Determine the (x, y) coordinate at the center of the cell enclosing the given text.  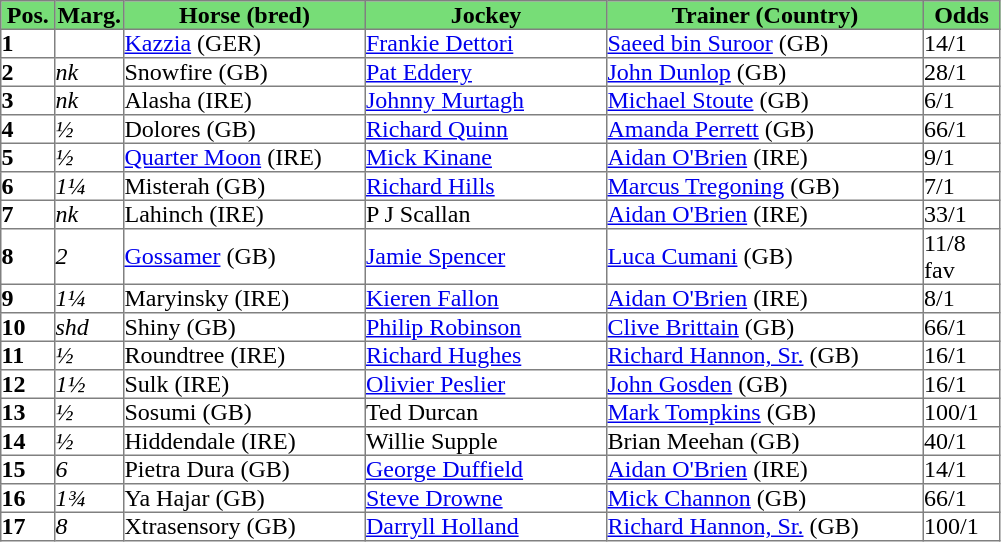
Pos. (28, 15)
6/1 (961, 100)
Roundtree (IRE) (245, 355)
15 (28, 469)
Brian Meehan (GB) (765, 441)
John Dunlop (GB) (765, 72)
Lahinch (IRE) (245, 214)
Richard Hughes (486, 355)
14 (28, 441)
10 (28, 327)
Frankie Dettori (486, 43)
Jamie Spencer (486, 257)
Sosumi (GB) (245, 412)
Dolores (GB) (245, 129)
Sulk (IRE) (245, 384)
Ya Hajar (GB) (245, 498)
Shiny (GB) (245, 327)
Hiddendale (IRE) (245, 441)
9/1 (961, 157)
Mick Channon (GB) (765, 498)
Darryll Holland (486, 526)
17 (28, 526)
Marg. (90, 15)
Pat Eddery (486, 72)
33/1 (961, 214)
Richard Quinn (486, 129)
Gossamer (GB) (245, 257)
Marcus Tregoning (GB) (765, 186)
16 (28, 498)
George Duffield (486, 469)
13 (28, 412)
11 (28, 355)
28/1 (961, 72)
Clive Brittain (GB) (765, 327)
Misterah (GB) (245, 186)
Pietra Dura (GB) (245, 469)
1 (28, 43)
7/1 (961, 186)
5 (28, 157)
Alasha (IRE) (245, 100)
11/8 fav (961, 257)
Horse (bred) (245, 15)
Michael Stoute (GB) (765, 100)
7 (28, 214)
Saeed bin Suroor (GB) (765, 43)
3 (28, 100)
Olivier Peslier (486, 384)
1½ (90, 384)
Mark Tompkins (GB) (765, 412)
Quarter Moon (IRE) (245, 157)
Willie Supple (486, 441)
8/1 (961, 298)
shd (90, 327)
John Gosden (GB) (765, 384)
Maryinsky (IRE) (245, 298)
Mick Kinane (486, 157)
40/1 (961, 441)
Philip Robinson (486, 327)
4 (28, 129)
Kieren Fallon (486, 298)
Johnny Murtagh (486, 100)
Xtrasensory (GB) (245, 526)
Steve Drowne (486, 498)
9 (28, 298)
1¾ (90, 498)
Snowfire (GB) (245, 72)
Trainer (Country) (765, 15)
Luca Cumani (GB) (765, 257)
Richard Hills (486, 186)
Amanda Perrett (GB) (765, 129)
Odds (961, 15)
12 (28, 384)
Kazzia (GER) (245, 43)
P J Scallan (486, 214)
Jockey (486, 15)
Ted Durcan (486, 412)
